Capture the cell that displays the provided text and extract its (X, Y) central coordinate. 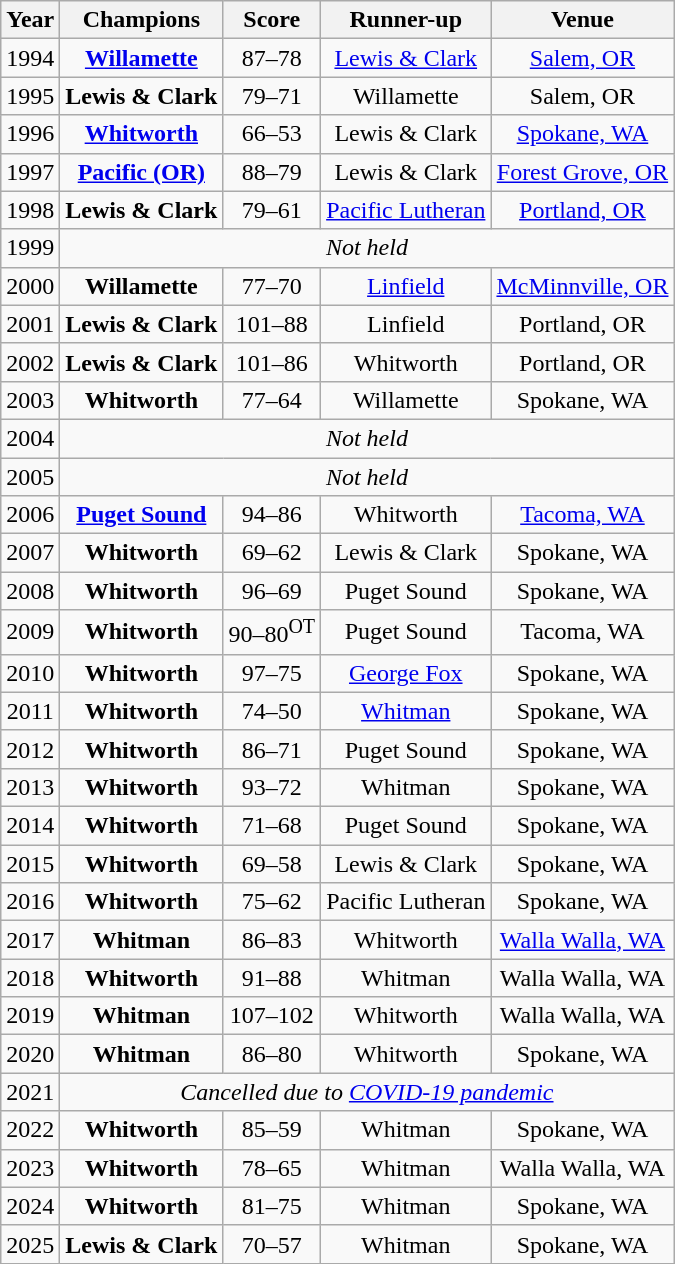
81–75 (272, 1206)
1994 (30, 58)
79–71 (272, 96)
94–86 (272, 515)
Year (30, 20)
Forest Grove, OR (582, 172)
1999 (30, 248)
96–69 (272, 591)
71–68 (272, 826)
90–80OT (272, 632)
85–59 (272, 1130)
2002 (30, 362)
75–62 (272, 902)
70–57 (272, 1244)
George Fox (406, 673)
101–86 (272, 362)
2025 (30, 1244)
Score (272, 20)
2003 (30, 400)
86–80 (272, 1054)
79–61 (272, 210)
1997 (30, 172)
2010 (30, 673)
107–102 (272, 1016)
2022 (30, 1130)
66–53 (272, 134)
2020 (30, 1054)
2021 (30, 1092)
2017 (30, 940)
1996 (30, 134)
2005 (30, 477)
77–70 (272, 286)
2023 (30, 1168)
2006 (30, 515)
86–71 (272, 749)
86–83 (272, 940)
69–62 (272, 553)
1995 (30, 96)
Champions (142, 20)
91–88 (272, 978)
2012 (30, 749)
Venue (582, 20)
2019 (30, 1016)
2015 (30, 864)
1998 (30, 210)
2009 (30, 632)
74–50 (272, 711)
88–79 (272, 172)
2000 (30, 286)
97–75 (272, 673)
Cancelled due to COVID-19 pandemic (367, 1092)
78–65 (272, 1168)
2014 (30, 826)
2018 (30, 978)
Pacific (OR) (142, 172)
2024 (30, 1206)
2004 (30, 438)
2011 (30, 711)
2001 (30, 324)
Runner-up (406, 20)
2008 (30, 591)
77–64 (272, 400)
69–58 (272, 864)
101–88 (272, 324)
87–78 (272, 58)
2013 (30, 787)
McMinnville, OR (582, 286)
2007 (30, 553)
2016 (30, 902)
93–72 (272, 787)
